For the text-containing cell, return its midpoint in (x, y) coordinate format. 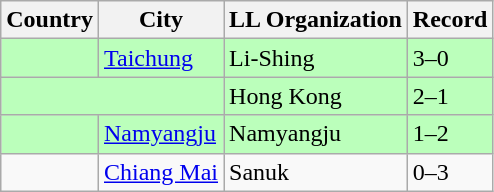
Taichung (160, 58)
Sanuk (316, 172)
3–0 (450, 58)
1–2 (450, 134)
Li-Shing (316, 58)
Chiang Mai (160, 172)
City (160, 20)
2–1 (450, 96)
0–3 (450, 172)
Hong Kong (316, 96)
Country (50, 20)
LL Organization (316, 20)
Record (450, 20)
